Search for the cell housing the specified text and yield its [X, Y] center coordinate. 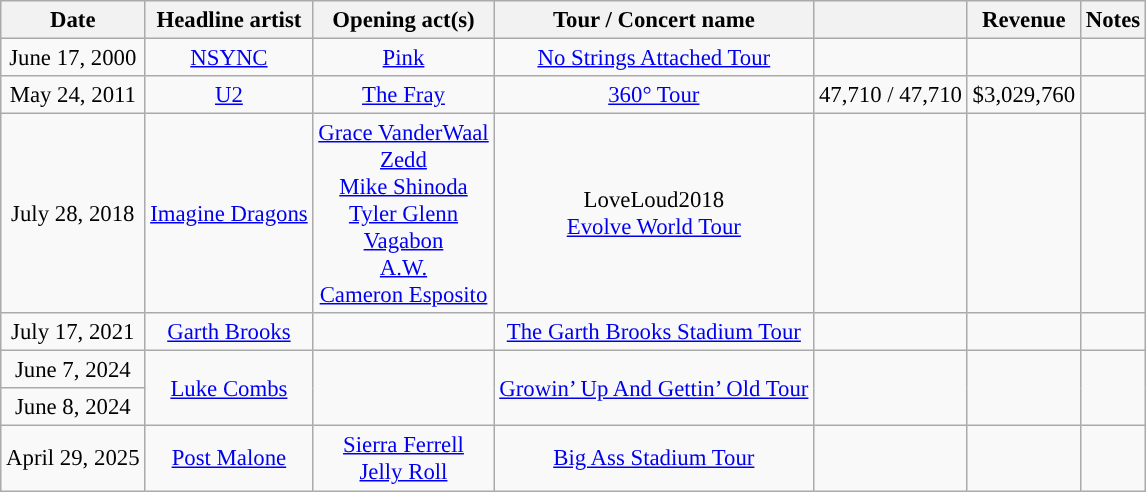
Sierra FerrellJelly Roll [404, 458]
Big Ass Stadium Tour [654, 458]
Garth Brooks [229, 332]
LoveLoud2018Evolve World Tour [654, 214]
Tour / Concert name [654, 20]
$3,029,760 [1024, 95]
July 28, 2018 [73, 214]
47,710 / 47,710 [891, 95]
Grace VanderWaalZeddMike ShinodaTyler GlennVagabonA.W.Cameron Esposito [404, 214]
Opening act(s) [404, 20]
June 17, 2000 [73, 58]
U2 [229, 95]
Date [73, 20]
June 8, 2024 [73, 407]
Imagine Dragons [229, 214]
June 7, 2024 [73, 370]
Post Malone [229, 458]
Pink [404, 58]
Headline artist [229, 20]
NSYNC [229, 58]
The Garth Brooks Stadium Tour [654, 332]
Luke Combs [229, 388]
360° Tour [654, 95]
Notes [1112, 20]
Growin’ Up And Gettin’ Old Tour [654, 388]
April 29, 2025 [73, 458]
Revenue [1024, 20]
July 17, 2021 [73, 332]
No Strings Attached Tour [654, 58]
May 24, 2011 [73, 95]
The Fray [404, 95]
